Locate the cell with the specified text and output its (x, y) center coordinate. 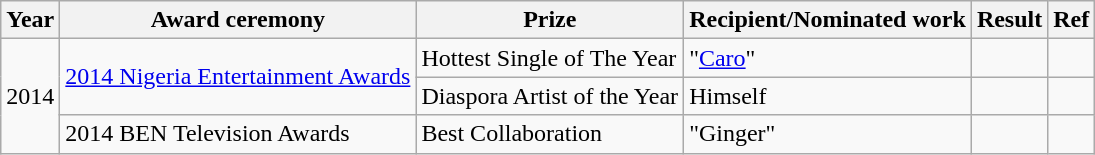
Prize (550, 20)
Award ceremony (238, 20)
"Ginger" (828, 134)
Recipient/Nominated work (828, 20)
Hottest Single of The Year (550, 58)
Result (1009, 20)
Year (30, 20)
2014 (30, 96)
Diaspora Artist of the Year (550, 96)
Best Collaboration (550, 134)
"Caro" (828, 58)
Himself (828, 96)
2014 Nigeria Entertainment Awards (238, 77)
Ref (1072, 20)
2014 BEN Television Awards (238, 134)
